Find where the given text appears and provide that cell's center as (X, Y) coordinate. 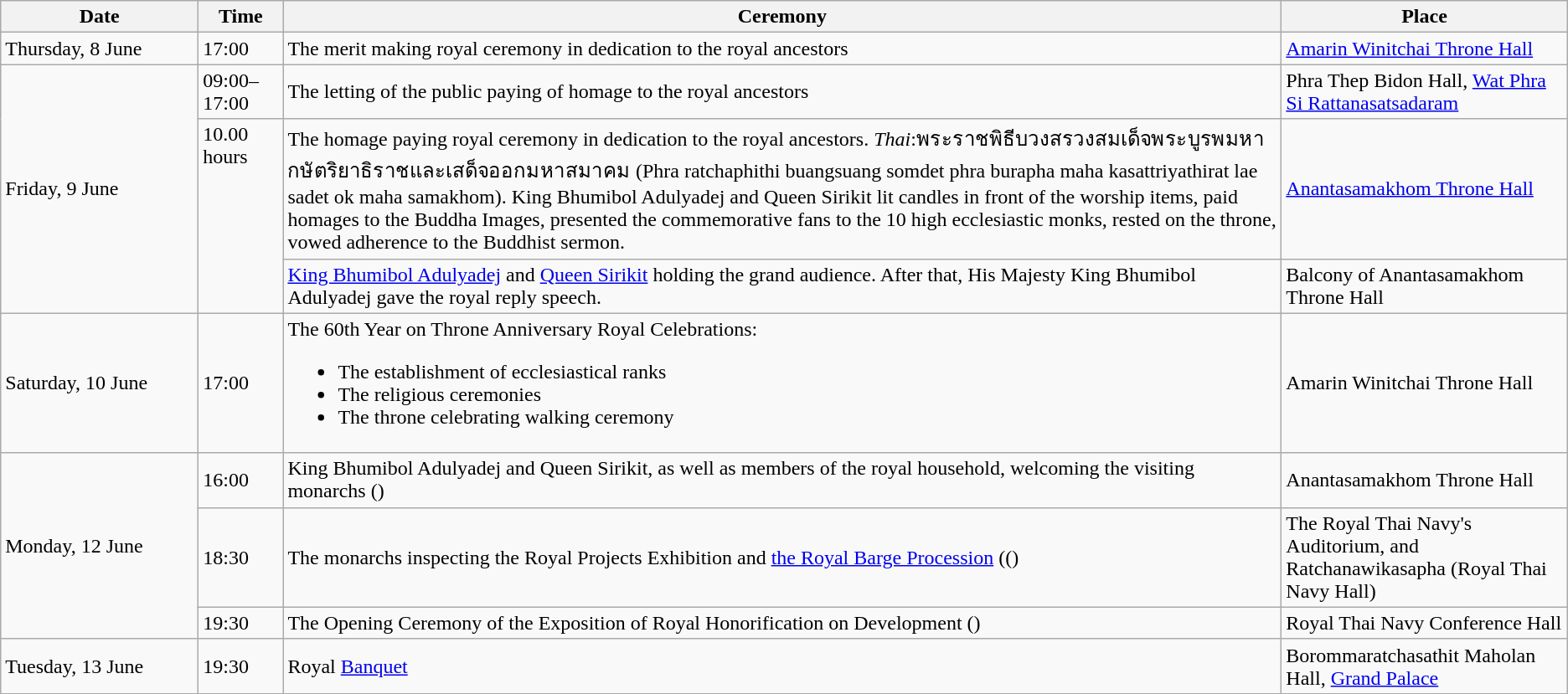
Saturday, 10 June (100, 383)
The Royal Thai Navy's Auditorium, and Ratchanawikasapha (Royal Thai Navy Hall) (1424, 558)
Friday, 9 June (100, 189)
Royal Banquet (782, 666)
Place (1424, 17)
Thursday, 8 June (100, 49)
The Opening Ceremony of the Exposition of Royal Honorification on Development () (782, 623)
The monarchs inspecting the Royal Projects Exhibition and the Royal Barge Procession (() (782, 558)
Tuesday, 13 June (100, 666)
Balcony of Anantasamakhom Throne Hall (1424, 286)
Ceremony (782, 17)
The merit making royal ceremony in dedication to the royal ancestors (782, 49)
Monday, 12 June (100, 546)
Phra Thep Bidon Hall, Wat Phra Si Rattanasatsadaram (1424, 92)
King Bhumibol Adulyadej and Queen Sirikit holding the grand audience. After that, His Majesty King Bhumibol Adulyadej gave the royal reply speech. (782, 286)
09:00–17:00 (241, 92)
Date (100, 17)
Royal Thai Navy Conference Hall (1424, 623)
18:30 (241, 558)
The letting of the public paying of homage to the royal ancestors (782, 92)
King Bhumibol Adulyadej and Queen Sirikit, as well as members of the royal household, welcoming the visiting monarchs () (782, 481)
16:00 (241, 481)
Borommaratchasathit Maholan Hall, Grand Palace (1424, 666)
Time (241, 17)
10.00 hours (241, 216)
